Provide the (x, y) coordinate of the cell's center where the given text is located.  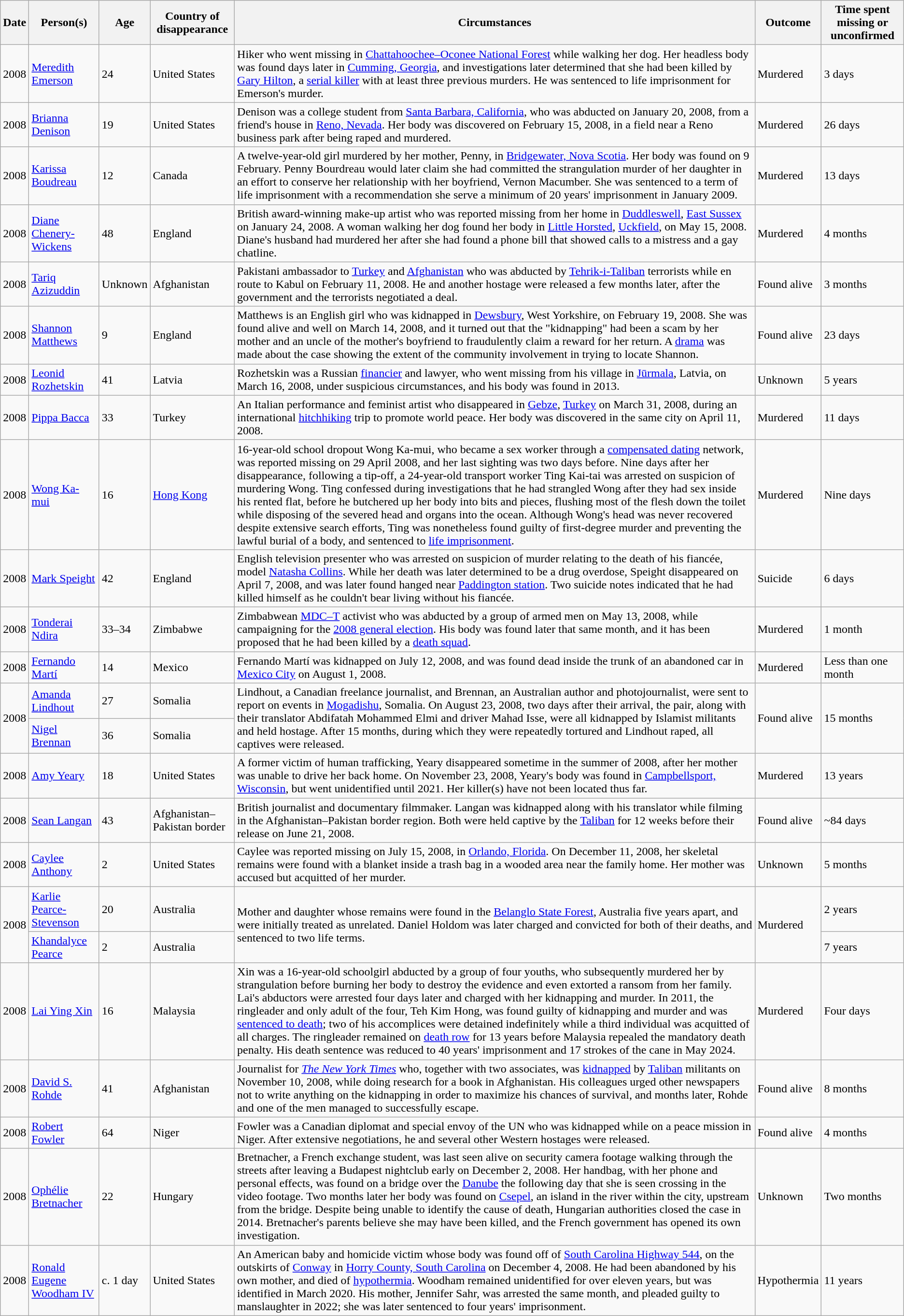
12 (125, 176)
Amy Yeary (64, 776)
5 months (862, 865)
Robert Fowler (64, 1132)
~84 days (862, 820)
13 years (862, 776)
Suicide (788, 578)
Malaysia (192, 1011)
Mexico (192, 667)
Fernando Martí (64, 667)
23 days (862, 335)
Four days (862, 1011)
Karlie Pearce-Stevenson (64, 909)
3 days (862, 73)
43 (125, 820)
64 (125, 1132)
Age (125, 23)
13 days (862, 176)
Ronald Eugene Woodham IV (64, 1280)
20 (125, 909)
Diane Chenery-Wickens (64, 233)
Niger (192, 1132)
Lai Ying Xin (64, 1011)
Ophélie Bretnacher (64, 1197)
1 month (862, 629)
Time spent missing or unconfirmed (862, 23)
27 (125, 701)
Latvia (192, 380)
5 years (862, 380)
Fernando Martí was kidnapped on July 12, 2008, and was found dead inside the trunk of an abandoned car in Mexico City on August 1, 2008. (495, 667)
Brianna Denison (64, 125)
36 (125, 736)
Person(s) (64, 23)
11 years (862, 1280)
Date (14, 23)
7 years (862, 947)
15 months (862, 718)
Zimbabwe (192, 629)
Hungary (192, 1197)
Hong Kong (192, 495)
Afghanistan–Pakistan border (192, 820)
Nine days (862, 495)
42 (125, 578)
33–34 (125, 629)
Hypothermia (788, 1280)
c. 1 day (125, 1280)
18 (125, 776)
Caylee Anthony (64, 865)
Sean Langan (64, 820)
Shannon Matthews (64, 335)
9 (125, 335)
11 days (862, 417)
Canada (192, 176)
26 days (862, 125)
3 months (862, 284)
33 (125, 417)
Circumstances (495, 23)
Tariq Azizuddin (64, 284)
Leonid Rozhetskin (64, 380)
24 (125, 73)
Meredith Emerson (64, 73)
David S. Rohde (64, 1088)
Two months (862, 1197)
Turkey (192, 417)
Karissa Boudreau (64, 176)
19 (125, 125)
Wong Ka-mui (64, 495)
14 (125, 667)
8 months (862, 1088)
Khandalyce Pearce (64, 947)
Country of disappearance (192, 23)
Pippa Bacca (64, 417)
48 (125, 233)
Mark Speight (64, 578)
Tonderai Ndira (64, 629)
6 days (862, 578)
22 (125, 1197)
2 years (862, 909)
Less than one month (862, 667)
Outcome (788, 23)
Amanda Lindhout (64, 701)
Nigel Brennan (64, 736)
